Determine the (x, y) coordinate at the center of the cell enclosing the given text.  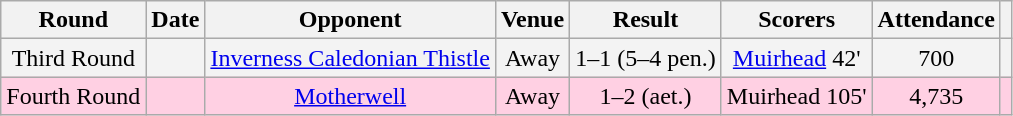
Muirhead 105' (796, 96)
1–1 (5–4 pen.) (646, 58)
1–2 (aet.) (646, 96)
700 (936, 58)
Motherwell (350, 96)
Attendance (936, 20)
Third Round (74, 58)
Venue (532, 20)
Inverness Caledonian Thistle (350, 58)
Scorers (796, 20)
Round (74, 20)
Muirhead 42' (796, 58)
Result (646, 20)
Fourth Round (74, 96)
4,735 (936, 96)
Opponent (350, 20)
Date (176, 20)
